Search for the cell housing the specified text and yield its [X, Y] center coordinate. 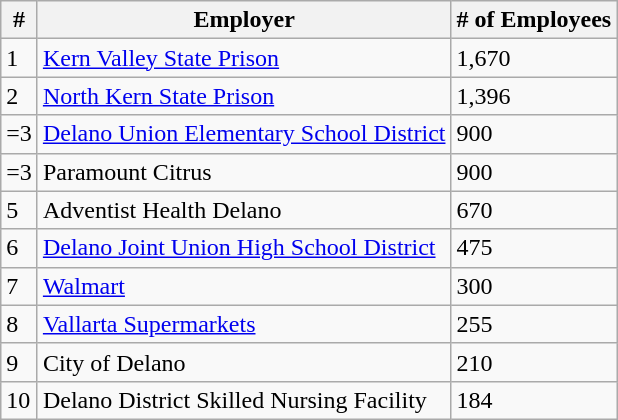
Walmart [244, 286]
2 [20, 96]
5 [20, 210]
670 [534, 210]
# of Employees [534, 20]
1,396 [534, 96]
8 [20, 324]
1,670 [534, 58]
# [20, 20]
Vallarta Supermarkets [244, 324]
Delano Union Elementary School District [244, 134]
1 [20, 58]
210 [534, 362]
Delano District Skilled Nursing Facility [244, 400]
184 [534, 400]
10 [20, 400]
475 [534, 248]
North Kern State Prison [244, 96]
300 [534, 286]
Employer [244, 20]
Kern Valley State Prison [244, 58]
Delano Joint Union High School District [244, 248]
7 [20, 286]
255 [534, 324]
6 [20, 248]
Paramount Citrus [244, 172]
9 [20, 362]
Adventist Health Delano [244, 210]
City of Delano [244, 362]
